Return [X, Y] of the center of cell containing provided text 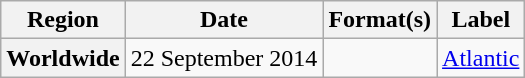
Format(s) [380, 20]
Date [224, 20]
Label [481, 20]
Worldwide [63, 58]
Region [63, 20]
22 September 2014 [224, 58]
Atlantic [481, 58]
